For the text-containing cell, return its midpoint in [x, y] coordinate format. 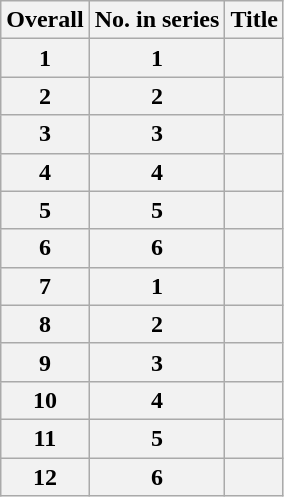
8 [45, 324]
12 [45, 477]
10 [45, 400]
Overall [45, 20]
7 [45, 286]
9 [45, 362]
No. in series [157, 20]
Title [254, 20]
11 [45, 438]
